Search for the cell housing the specified text and yield its (X, Y) center coordinate. 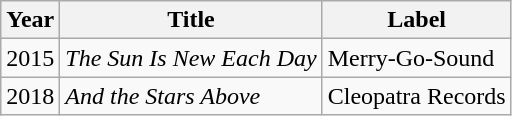
And the Stars Above (191, 96)
2018 (30, 96)
Merry-Go-Sound (416, 58)
Year (30, 20)
Title (191, 20)
Label (416, 20)
Cleopatra Records (416, 96)
2015 (30, 58)
The Sun Is New Each Day (191, 58)
